Extract the [X, Y] coordinate from the center of the cell holding the provided text.  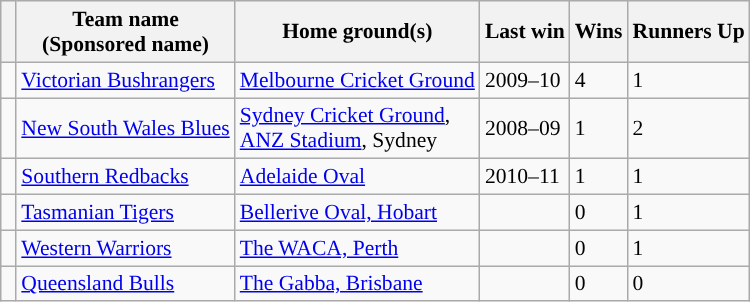
Last win [525, 32]
The WACA, Perth [358, 248]
Queensland Bulls [125, 284]
2010–11 [525, 177]
Western Warriors [125, 248]
Tasmanian Tigers [125, 213]
Melbourne Cricket Ground [358, 80]
The Gabba, Brisbane [358, 284]
Home ground(s) [358, 32]
Victorian Bushrangers [125, 80]
Adelaide Oval [358, 177]
2009–10 [525, 80]
2008–09 [525, 128]
Team name(Sponsored name) [125, 32]
New South Wales Blues [125, 128]
Sydney Cricket Ground, ANZ Stadium, Sydney [358, 128]
2 [688, 128]
Southern Redbacks [125, 177]
Bellerive Oval, Hobart [358, 213]
Wins [599, 32]
Runners Up [688, 32]
4 [599, 80]
